Provide the [X, Y] coordinate of the cell's center where the given text is located.  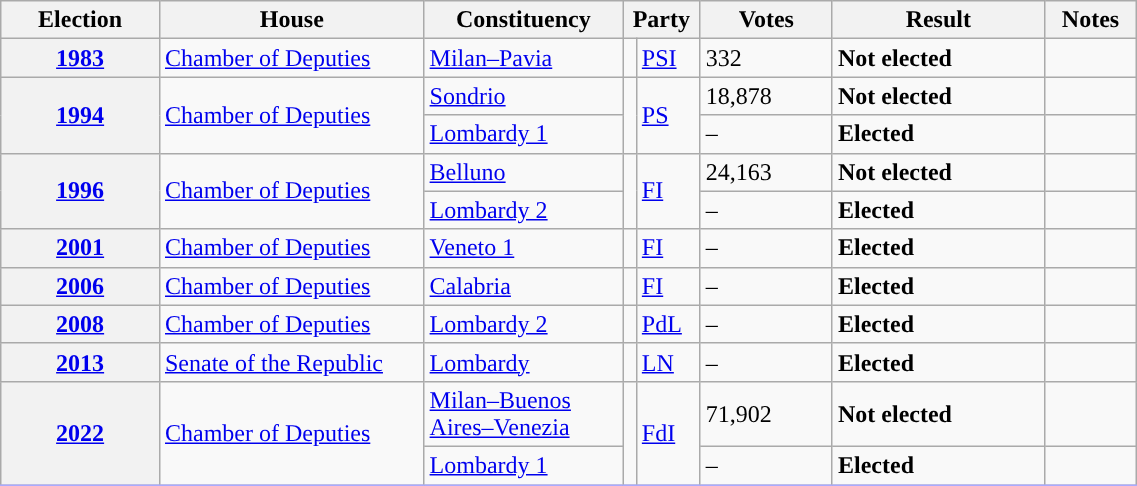
71,902 [766, 414]
2006 [80, 286]
18,878 [766, 96]
1994 [80, 115]
Veneto 1 [523, 248]
LN [668, 362]
24,163 [766, 172]
PdL [668, 324]
Milan–Buenos Aires–Venezia [523, 414]
332 [766, 58]
Party [661, 20]
Constituency [523, 20]
Calabria [523, 286]
1983 [80, 58]
Votes [766, 20]
2013 [80, 362]
2001 [80, 248]
Belluno [523, 172]
PS [668, 115]
1996 [80, 191]
2008 [80, 324]
Result [938, 20]
Senate of the Republic [292, 362]
Notes [1090, 20]
PSI [668, 58]
Sondrio [523, 96]
2022 [80, 432]
Election [80, 20]
Lombardy [523, 362]
FdI [668, 432]
House [292, 20]
Milan–Pavia [523, 58]
